Output the (X, Y) coordinate of the center of the cell containing the given text.  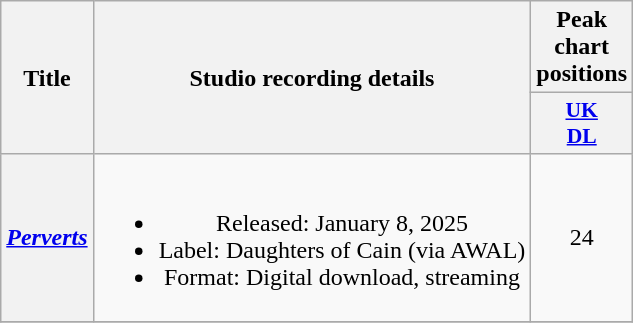
Peak chart positions (582, 47)
24 (582, 238)
Studio recording details (312, 78)
UKDL (582, 124)
Title (47, 78)
Released: January 8, 2025Label: Daughters of Cain (via AWAL)Format: Digital download, streaming (312, 238)
Perverts (47, 238)
